Determine the [X, Y] coordinate at the center of the cell enclosing the given text.  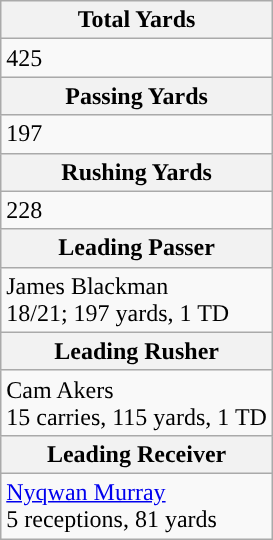
Total Yards [137, 20]
Leading Receiver [137, 454]
Cam Akers15 carries, 115 yards, 1 TD [137, 402]
Passing Yards [137, 96]
197 [137, 134]
Rushing Yards [137, 172]
228 [137, 210]
James Blackman18/21; 197 yards, 1 TD [137, 300]
Leading Passer [137, 248]
425 [137, 58]
Leading Rusher [137, 351]
Nyqwan Murray5 receptions, 81 yards [137, 506]
